Find where the given text appears and provide that cell's center as [x, y] coordinate. 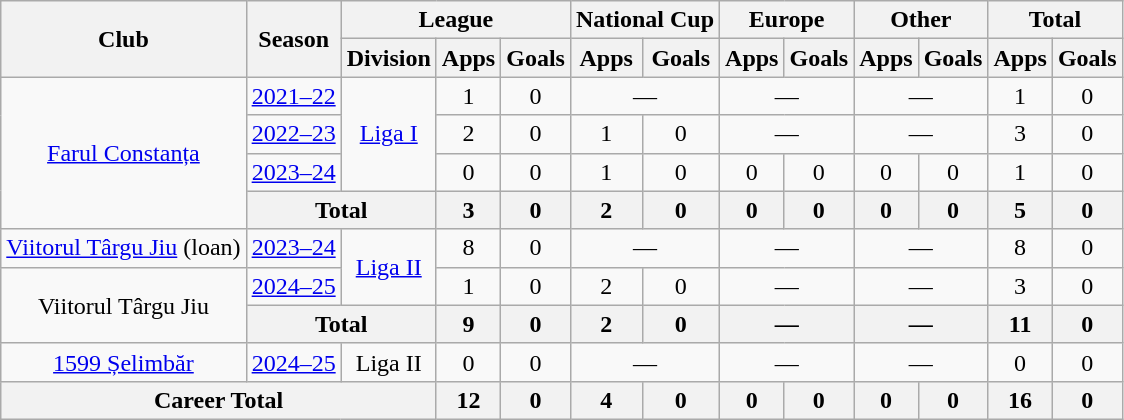
12 [468, 400]
National Cup [644, 20]
Club [124, 39]
9 [468, 324]
2022–23 [294, 134]
Other [921, 20]
11 [1020, 324]
Viitorul Târgu Jiu [124, 305]
Division [388, 58]
2021–22 [294, 96]
5 [1020, 210]
Career Total [219, 400]
Farul Constanța [124, 153]
League [456, 20]
Viitorul Târgu Jiu (loan) [124, 248]
1599 Șelimbăr [124, 362]
16 [1020, 400]
Season [294, 39]
4 [606, 400]
Europe [787, 20]
Liga I [388, 134]
